Pinpoint the cell where the given text exists, returning its [X, Y] midpoint coordinate. 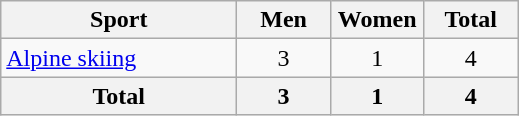
Sport [119, 20]
Women [377, 20]
Men [284, 20]
Alpine skiing [119, 58]
